For the text-containing cell, return its midpoint in (X, Y) coordinate format. 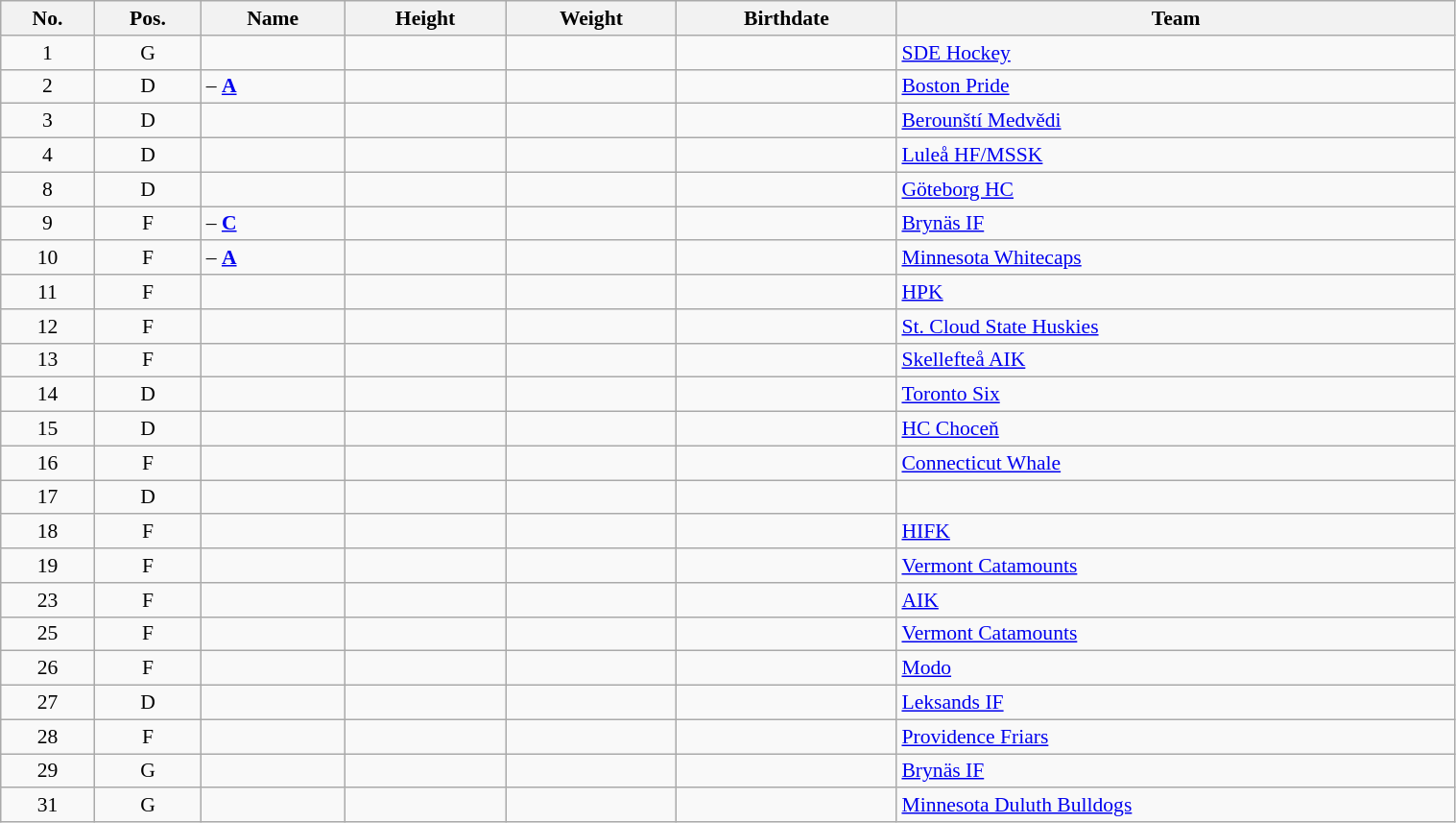
Toronto Six (1176, 395)
Leksands IF (1176, 703)
Height (426, 18)
– C (273, 224)
14 (48, 395)
Modo (1176, 668)
26 (48, 668)
16 (48, 463)
AIK (1176, 600)
HIFK (1176, 532)
11 (48, 292)
Göteborg HC (1176, 189)
4 (48, 156)
13 (48, 360)
Connecticut Whale (1176, 463)
3 (48, 121)
23 (48, 600)
No. (48, 18)
Birthdate (786, 18)
31 (48, 806)
8 (48, 189)
SDE Hockey (1176, 53)
St. Cloud State Huskies (1176, 327)
Name (273, 18)
Boston Pride (1176, 86)
9 (48, 224)
15 (48, 429)
Berounští Medvědi (1176, 121)
Pos. (148, 18)
Team (1176, 18)
Providence Friars (1176, 737)
HC Choceň (1176, 429)
HPK (1176, 292)
18 (48, 532)
1 (48, 53)
28 (48, 737)
25 (48, 634)
29 (48, 771)
10 (48, 258)
Weight (591, 18)
17 (48, 497)
Skellefteå AIK (1176, 360)
12 (48, 327)
27 (48, 703)
Minnesota Whitecaps (1176, 258)
2 (48, 86)
Minnesota Duluth Bulldogs (1176, 806)
Luleå HF/MSSK (1176, 156)
19 (48, 566)
